Capture the cell that displays the provided text and extract its (X, Y) central coordinate. 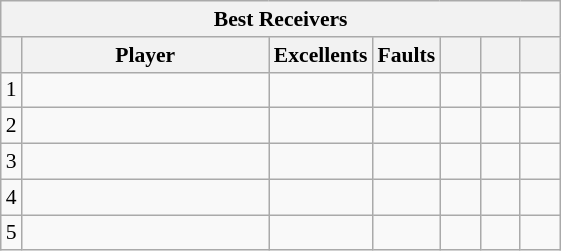
Best Receivers (281, 19)
1 (12, 90)
Excellents (321, 55)
4 (12, 197)
2 (12, 126)
5 (12, 233)
3 (12, 162)
Faults (406, 55)
Player (146, 55)
